Determine the (X, Y) coordinate at the center of the cell enclosing the given text.  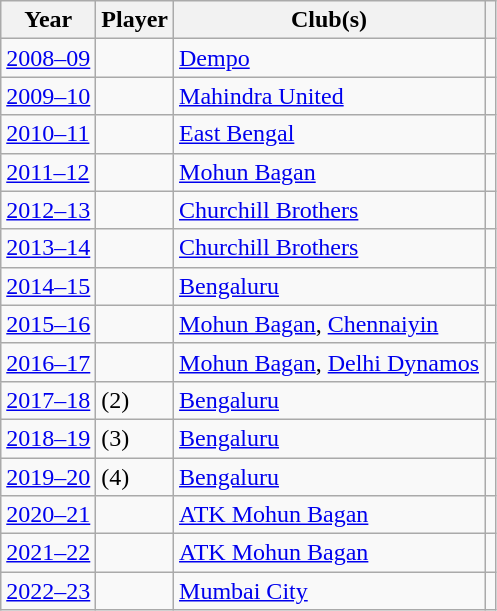
(4) (135, 477)
2012–13 (48, 210)
2015–16 (48, 324)
Mohun Bagan, Chennaiyin (330, 324)
Year (48, 20)
Mumbai City (330, 591)
2017–18 (48, 400)
2013–14 (48, 248)
2010–11 (48, 134)
2018–19 (48, 438)
(3) (135, 438)
2022–23 (48, 591)
(2) (135, 400)
Mohun Bagan (330, 172)
Dempo (330, 58)
2011–12 (48, 172)
2009–10 (48, 96)
2014–15 (48, 286)
Player (135, 20)
2020–21 (48, 515)
2019–20 (48, 477)
2021–22 (48, 553)
2016–17 (48, 362)
2008–09 (48, 58)
Club(s) (330, 20)
Mahindra United (330, 96)
East Bengal (330, 134)
Mohun Bagan, Delhi Dynamos (330, 362)
